Output the (X, Y) coordinate of the center of the cell containing the given text.  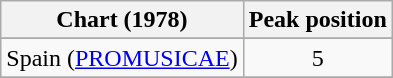
Spain (PROMUSICAE) (122, 58)
Chart (1978) (122, 20)
Peak position (318, 20)
5 (318, 58)
